Capture the cell that displays the provided text and extract its (X, Y) central coordinate. 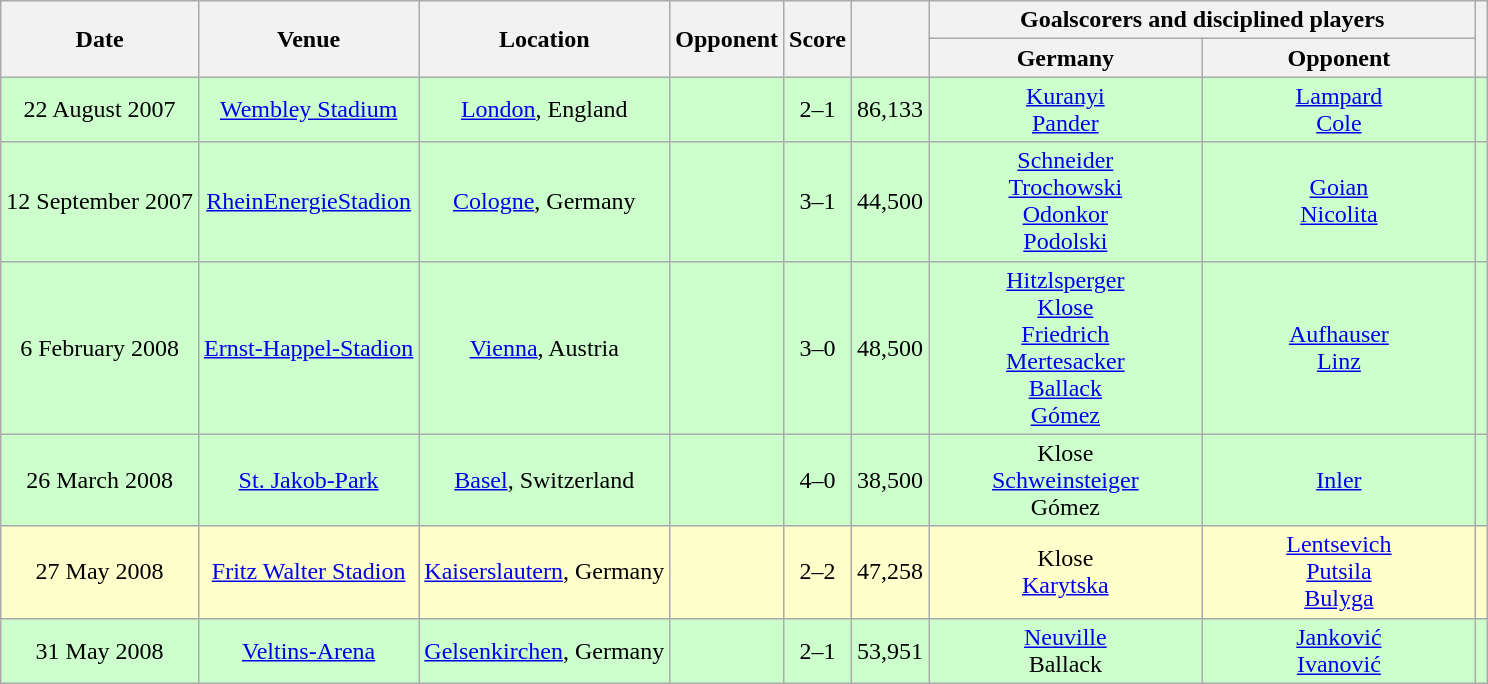
Venue (308, 39)
26 March 2008 (100, 480)
2–2 (818, 572)
Germany (1066, 58)
53,951 (890, 650)
6 February 2008 (100, 348)
Lentsevich Putsila Bulyga (1339, 572)
Vienna, Austria (544, 348)
Inler (1339, 480)
Basel, Switzerland (544, 480)
Aufhauser Linz (1339, 348)
Goian Nicolita (1339, 202)
Date (100, 39)
22 August 2007 (100, 110)
12 September 2007 (100, 202)
Lampard Cole (1339, 110)
Klose Karytska (1066, 572)
47,258 (890, 572)
Schneider Trochowski Odonkor Podolski (1066, 202)
3–1 (818, 202)
27 May 2008 (100, 572)
Janković Ivanović (1339, 650)
Kuranyi Pander (1066, 110)
Cologne, Germany (544, 202)
3–0 (818, 348)
RheinEnergieStadion (308, 202)
44,500 (890, 202)
31 May 2008 (100, 650)
Fritz Walter Stadion (308, 572)
Gelsenkirchen, Germany (544, 650)
Goalscorers and disciplined players (1202, 20)
86,133 (890, 110)
38,500 (890, 480)
4–0 (818, 480)
St. Jakob-Park (308, 480)
Neuville Ballack (1066, 650)
Ernst-Happel-Stadion (308, 348)
Score (818, 39)
Klose Schweinsteiger Gómez (1066, 480)
Hitzlsperger Klose Friedrich Mertesacker Ballack Gómez (1066, 348)
London, England (544, 110)
Location (544, 39)
Wembley Stadium (308, 110)
48,500 (890, 348)
Kaiserslautern, Germany (544, 572)
Veltins-Arena (308, 650)
